Determine the [X, Y] coordinate at the center of the cell enclosing the given text.  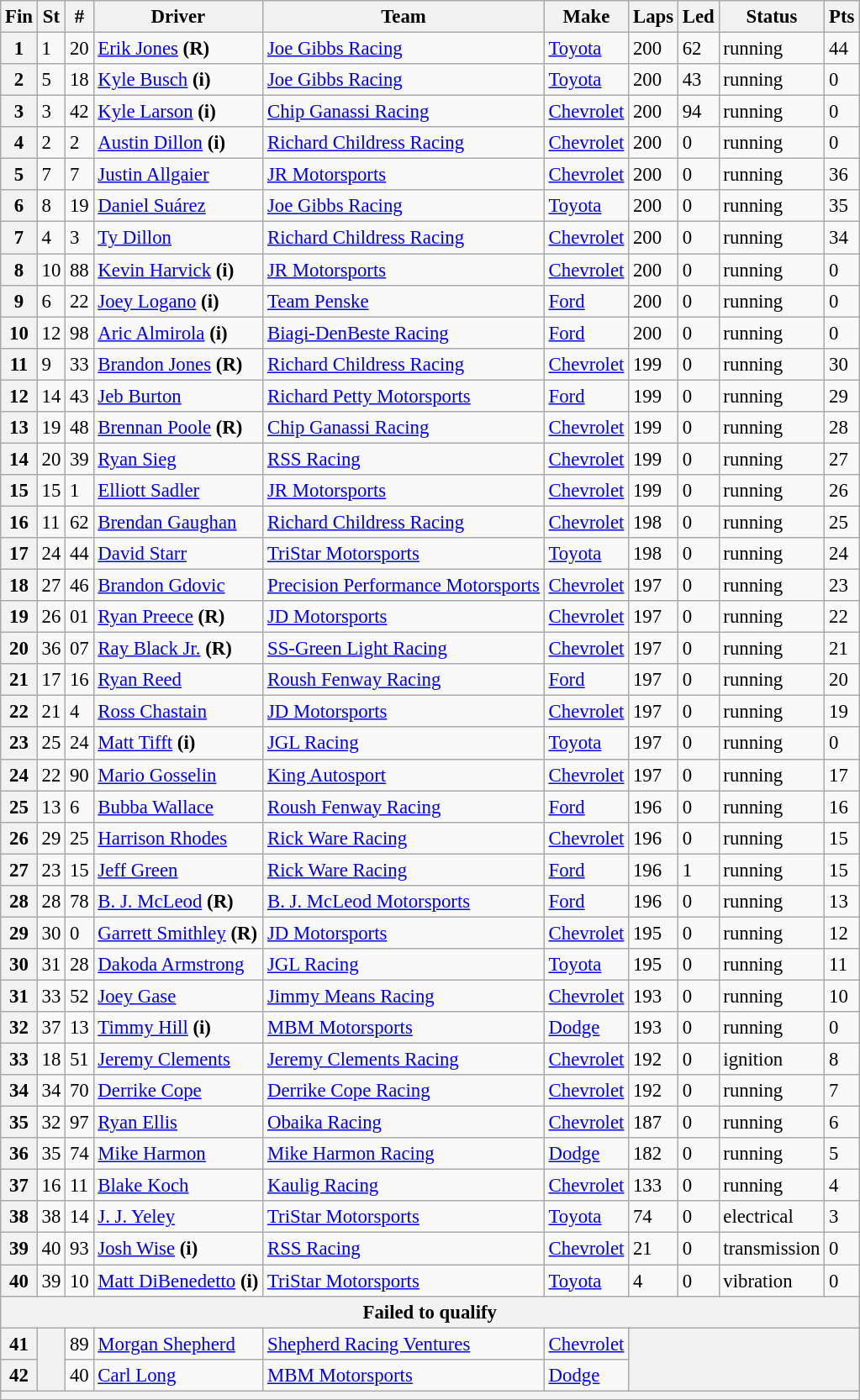
Team Penske [404, 301]
Morgan Shepherd [178, 1344]
Kyle Busch (i) [178, 80]
94 [698, 112]
Kevin Harvick (i) [178, 270]
B. J. McLeod Motorsports [404, 902]
David Starr [178, 554]
Harrison Rhodes [178, 838]
Biagi-DenBeste Racing [404, 333]
133 [654, 1186]
Driver [178, 17]
vibration [772, 1281]
Joey Logano (i) [178, 301]
Precision Performance Motorsports [404, 586]
51 [79, 1060]
Ryan Sieg [178, 459]
Jeremy Clements [178, 1060]
93 [79, 1249]
Mario Gosselin [178, 775]
78 [79, 902]
48 [79, 428]
J. J. Yeley [178, 1218]
Ryan Reed [178, 680]
Garrett Smithley (R) [178, 933]
Jeremy Clements Racing [404, 1060]
Obaika Racing [404, 1123]
182 [654, 1154]
Brandon Gdovic [178, 586]
SS-Green Light Racing [404, 649]
Erik Jones (R) [178, 49]
Ray Black Jr. (R) [178, 649]
Jeb Burton [178, 396]
97 [79, 1123]
Ty Dillon [178, 238]
Fin [19, 17]
Blake Koch [178, 1186]
Kaulig Racing [404, 1186]
Carl Long [178, 1375]
Brennan Poole (R) [178, 428]
89 [79, 1344]
Dakoda Armstrong [178, 965]
Status [772, 17]
Ryan Preece (R) [178, 617]
transmission [772, 1249]
Kyle Larson (i) [178, 112]
B. J. McLeod (R) [178, 902]
Brendan Gaughan [178, 522]
Pts [842, 17]
Bubba Wallace [178, 807]
St [50, 17]
Led [698, 17]
Daniel Suárez [178, 206]
Failed to qualify [430, 1312]
Jimmy Means Racing [404, 996]
187 [654, 1123]
Brandon Jones (R) [178, 364]
98 [79, 333]
Ryan Ellis [178, 1123]
Ross Chastain [178, 712]
Aric Almirola (i) [178, 333]
Josh Wise (i) [178, 1249]
# [79, 17]
90 [79, 775]
Mike Harmon [178, 1154]
Matt Tifft (i) [178, 744]
46 [79, 586]
41 [19, 1344]
Richard Petty Motorsports [404, 396]
Shepherd Racing Ventures [404, 1344]
Make [586, 17]
electrical [772, 1218]
70 [79, 1091]
52 [79, 996]
Laps [654, 17]
King Autosport [404, 775]
Matt DiBenedetto (i) [178, 1281]
Timmy Hill (i) [178, 1028]
Jeff Green [178, 870]
Elliott Sadler [178, 491]
01 [79, 617]
Team [404, 17]
88 [79, 270]
Justin Allgaier [178, 175]
Mike Harmon Racing [404, 1154]
ignition [772, 1060]
Derrike Cope [178, 1091]
07 [79, 649]
Austin Dillon (i) [178, 143]
Derrike Cope Racing [404, 1091]
Joey Gase [178, 996]
